Find where the given text appears and provide that cell's center as (x, y) coordinate. 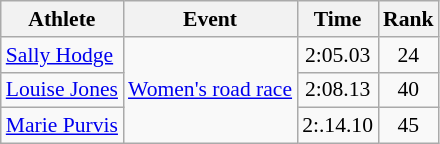
40 (408, 90)
Women's road race (210, 90)
Louise Jones (62, 90)
2:08.13 (338, 90)
2:05.03 (338, 55)
Marie Purvis (62, 126)
Event (210, 19)
Sally Hodge (62, 55)
45 (408, 126)
2:.14.10 (338, 126)
Rank (408, 19)
Athlete (62, 19)
Time (338, 19)
24 (408, 55)
